Locate the cell with the specified text and output its (X, Y) center coordinate. 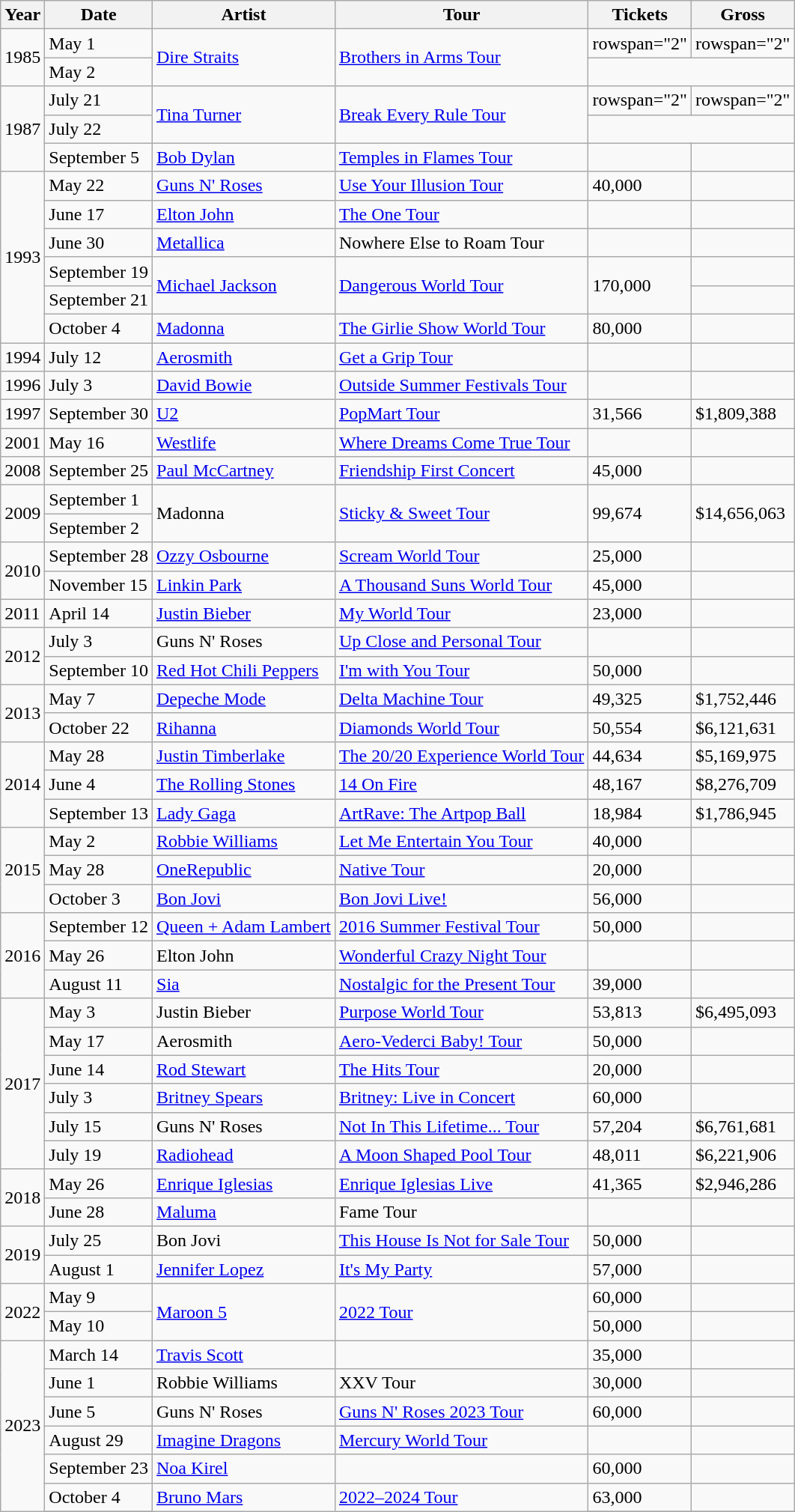
June 30 (99, 243)
57,204 (640, 1126)
ArtRave: The Artpop Ball (461, 813)
$6,121,631 (743, 727)
18,984 (640, 813)
August 1 (99, 1269)
The Rolling Stones (244, 784)
41,365 (640, 1183)
$8,276,709 (743, 784)
170,000 (640, 285)
2009 (22, 514)
Britney Spears (244, 1098)
September 2 (99, 528)
1997 (22, 414)
David Bowie (244, 386)
July 12 (99, 357)
The Girlie Show World Tour (461, 328)
Dire Straits (244, 58)
Paul McCartney (244, 471)
November 15 (99, 585)
Nostalgic for the Present Tour (461, 984)
July 25 (99, 1240)
Bruno Mars (244, 1497)
Artist (244, 15)
2023 (22, 1426)
31,566 (640, 414)
Enrique Iglesias Live (461, 1183)
Tina Turner (244, 115)
2008 (22, 471)
July 21 (99, 100)
Rihanna (244, 727)
May 22 (99, 186)
June 1 (99, 1383)
July 22 (99, 129)
2014 (22, 784)
Red Hot Chili Peppers (244, 670)
14 On Fire (461, 784)
$1,809,388 (743, 414)
September 5 (99, 157)
30,000 (640, 1383)
Enrique Iglesias (244, 1183)
Wonderful Crazy Night Tour (461, 956)
Metallica (244, 243)
June 4 (99, 784)
Bon Jovi Live! (461, 899)
2022 (22, 1312)
57,000 (640, 1269)
My World Tour (461, 613)
Ozzy Osbourne (244, 556)
49,325 (640, 699)
44,634 (640, 756)
Friendship First Concert (461, 471)
50,554 (640, 727)
Diamonds World Tour (461, 727)
September 19 (99, 271)
2022 Tour (461, 1312)
Aero-Vederci Baby! Tour (461, 1041)
$6,761,681 (743, 1126)
Nowhere Else to Roam Tour (461, 243)
XXV Tour (461, 1383)
1985 (22, 58)
Imagine Dragons (244, 1440)
23,000 (640, 613)
September 21 (99, 300)
This House Is Not for Sale Tour (461, 1240)
Break Every Rule Tour (461, 115)
September 10 (99, 670)
25,000 (640, 556)
Where Dreams Come True Tour (461, 443)
2001 (22, 443)
2016 (22, 956)
August 29 (99, 1440)
Fame Tour (461, 1212)
Michael Jackson (244, 285)
Britney: Live in Concert (461, 1098)
October 22 (99, 727)
April 14 (99, 613)
$6,221,906 (743, 1155)
2013 (22, 713)
June 28 (99, 1212)
Maluma (244, 1212)
Rod Stewart (244, 1069)
Tour (461, 15)
May 9 (99, 1298)
Outside Summer Festivals Tour (461, 386)
Not In This Lifetime... Tour (461, 1126)
May 16 (99, 443)
May 3 (99, 1012)
Get a Grip Tour (461, 357)
$5,169,975 (743, 756)
The Hits Tour (461, 1069)
Use Your Illusion Tour (461, 186)
September 25 (99, 471)
PopMart Tour (461, 414)
Delta Machine Tour (461, 699)
June 17 (99, 214)
May 1 (99, 43)
Bob Dylan (244, 157)
39,000 (640, 984)
Sia (244, 984)
The One Tour (461, 214)
2016 Summer Festival Tour (461, 927)
80,000 (640, 328)
Jennifer Lopez (244, 1269)
U2 (244, 414)
Maroon 5 (244, 1312)
Linkin Park (244, 585)
Brothers in Arms Tour (461, 58)
Depeche Mode (244, 699)
July 15 (99, 1126)
Up Close and Personal Tour (461, 642)
Dangerous World Tour (461, 285)
May 7 (99, 699)
2018 (22, 1197)
Gross (743, 15)
Date (99, 15)
2022–2024 Tour (461, 1497)
2017 (22, 1084)
Native Tour (461, 870)
1996 (22, 386)
Lady Gaga (244, 813)
Temples in Flames Tour (461, 157)
Mercury World Tour (461, 1440)
Scream World Tour (461, 556)
September 13 (99, 813)
48,167 (640, 784)
June 5 (99, 1412)
Purpose World Tour (461, 1012)
$14,656,063 (743, 514)
$1,786,945 (743, 813)
Year (22, 15)
2019 (22, 1254)
1987 (22, 129)
2011 (22, 613)
35,000 (640, 1355)
1994 (22, 357)
Let Me Entertain You Tour (461, 842)
The 20/20 Experience World Tour (461, 756)
August 11 (99, 984)
2015 (22, 870)
A Moon Shaped Pool Tour (461, 1155)
Sticky & Sweet Tour (461, 514)
1993 (22, 257)
March 14 (99, 1355)
May 17 (99, 1041)
Noa Kirel (244, 1469)
63,000 (640, 1497)
May 10 (99, 1326)
September 1 (99, 500)
2012 (22, 656)
A Thousand Suns World Tour (461, 585)
Radiohead (244, 1155)
Travis Scott (244, 1355)
Queen + Adam Lambert (244, 927)
$1,752,446 (743, 699)
OneRepublic (244, 870)
September 12 (99, 927)
June 14 (99, 1069)
53,813 (640, 1012)
September 30 (99, 414)
I'm with You Tour (461, 670)
$6,495,093 (743, 1012)
October 3 (99, 899)
99,674 (640, 514)
September 23 (99, 1469)
56,000 (640, 899)
Guns N' Roses 2023 Tour (461, 1412)
September 28 (99, 556)
It's My Party (461, 1269)
2010 (22, 571)
48,011 (640, 1155)
Tickets (640, 15)
Westlife (244, 443)
$2,946,286 (743, 1183)
Justin Timberlake (244, 756)
July 19 (99, 1155)
